Return the (X, Y) coordinate for the center point of the cell that contains the specified text.  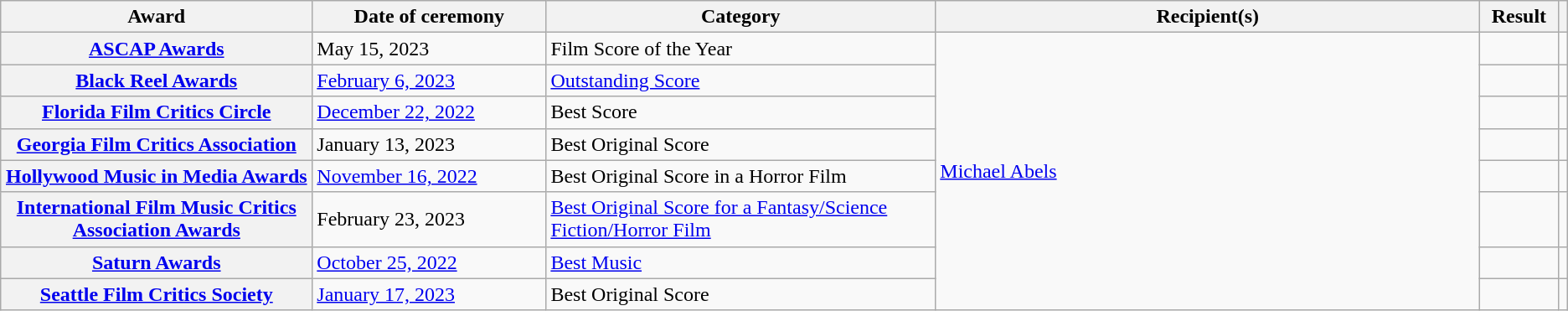
Outstanding Score (740, 80)
Recipient(s) (1208, 17)
Michael Abels (1208, 172)
International Film Music Critics Association Awards (157, 220)
Film Score of the Year (740, 49)
Hollywood Music in Media Awards (157, 176)
January 13, 2023 (429, 144)
ASCAP Awards (157, 49)
October 25, 2022 (429, 262)
May 15, 2023 (429, 49)
Saturn Awards (157, 262)
Best Music (740, 262)
Seattle Film Critics Society (157, 294)
Award (157, 17)
Date of ceremony (429, 17)
Result (1519, 17)
Georgia Film Critics Association (157, 144)
Black Reel Awards (157, 80)
Best Score (740, 112)
November 16, 2022 (429, 176)
Best Original Score in a Horror Film (740, 176)
Florida Film Critics Circle (157, 112)
February 6, 2023 (429, 80)
Category (740, 17)
Best Original Score for a Fantasy/Science Fiction/Horror Film (740, 220)
February 23, 2023 (429, 220)
January 17, 2023 (429, 294)
December 22, 2022 (429, 112)
